From the cell containing the given text, extract its center point as (X, Y) coordinate. 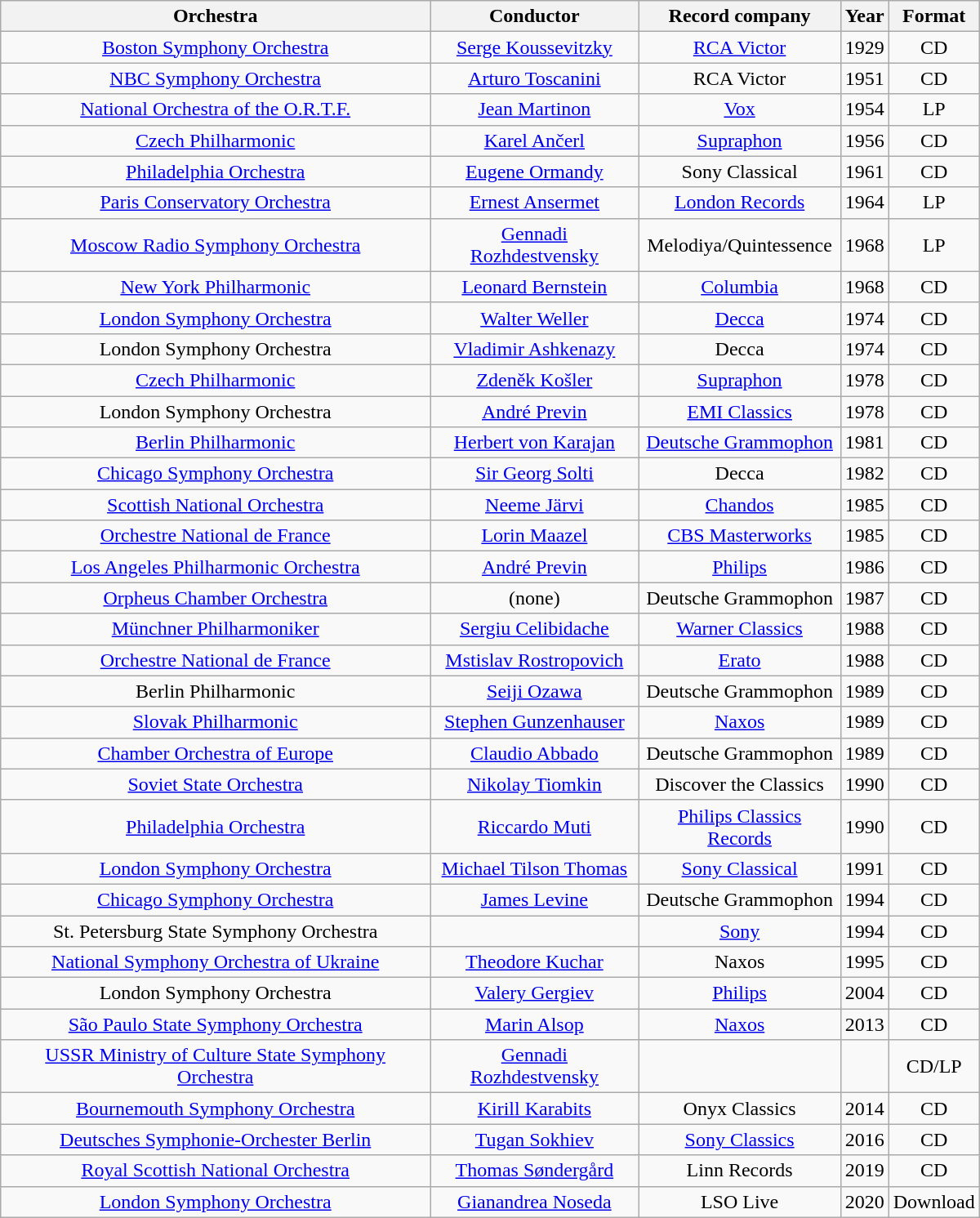
National Orchestra of the O.R.T.F. (216, 109)
São Paulo State Symphony Orchestra (216, 1024)
1961 (864, 172)
Melodiya/Quintessence (740, 245)
Chamber Orchestra of Europe (216, 753)
Erato (740, 660)
Riccardo Muti (534, 827)
Arturo Toscanini (534, 78)
Vox (740, 109)
1951 (864, 78)
Münchner Philharmoniker (216, 629)
2004 (864, 993)
1986 (864, 567)
Discover the Classics (740, 784)
Scottish National Orchestra (216, 505)
Ernest Ansermet (534, 203)
1982 (864, 474)
1987 (864, 598)
2020 (864, 1202)
National Symphony Orchestra of Ukraine (216, 962)
Conductor (534, 16)
New York Philharmonic (216, 287)
Marin Alsop (534, 1024)
EMI Classics (740, 411)
Paris Conservatory Orchestra (216, 203)
2013 (864, 1024)
St. Petersburg State Symphony Orchestra (216, 930)
Year (864, 16)
James Levine (534, 899)
2016 (864, 1140)
Orpheus Chamber Orchestra (216, 598)
Download (934, 1202)
Chandos (740, 505)
CD/LP (934, 1067)
Soviet State Orchestra (216, 784)
Neeme Järvi (534, 505)
Leonard Bernstein (534, 287)
Lorin Maazel (534, 536)
Walter Weller (534, 318)
Philips Classics Records (740, 827)
Claudio Abbado (534, 753)
Herbert von Karajan (534, 443)
Onyx Classics (740, 1109)
Vladimir Ashkenazy (534, 349)
Warner Classics (740, 629)
Theodore Kuchar (534, 962)
Eugene Ormandy (534, 172)
Boston Symphony Orchestra (216, 47)
Royal Scottish National Orchestra (216, 1171)
Jean Martinon (534, 109)
Gianandrea Noseda (534, 1202)
1929 (864, 47)
Michael Tilson Thomas (534, 868)
Format (934, 16)
Sir Georg Solti (534, 474)
1964 (864, 203)
Orchestra (216, 16)
2014 (864, 1109)
2019 (864, 1171)
Sony (740, 930)
Serge Koussevitzky (534, 47)
Sergiu Celibidache (534, 629)
London Records (740, 203)
1981 (864, 443)
Slovak Philharmonic (216, 722)
Los Angeles Philharmonic Orchestra (216, 567)
LSO Live (740, 1202)
Stephen Gunzenhauser (534, 722)
1991 (864, 868)
Linn Records (740, 1171)
Zdeněk Košler (534, 380)
NBC Symphony Orchestra (216, 78)
Thomas Søndergård (534, 1171)
Seiji Ozawa (534, 691)
Karel Ančerl (534, 141)
1995 (864, 962)
Sony Classics (740, 1140)
Moscow Radio Symphony Orchestra (216, 245)
Nikolay Tiomkin (534, 784)
Kirill Karabits (534, 1109)
Mstislav Rostropovich (534, 660)
(none) (534, 598)
USSR Ministry of Culture State Symphony Orchestra (216, 1067)
Tugan Sokhiev (534, 1140)
Record company (740, 16)
1954 (864, 109)
Deutsches Symphonie-Orchester Berlin (216, 1140)
Bournemouth Symphony Orchestra (216, 1109)
CBS Masterworks (740, 536)
1956 (864, 141)
Valery Gergiev (534, 993)
Columbia (740, 287)
